Find where the given text appears and provide that cell's center as [X, Y] coordinate. 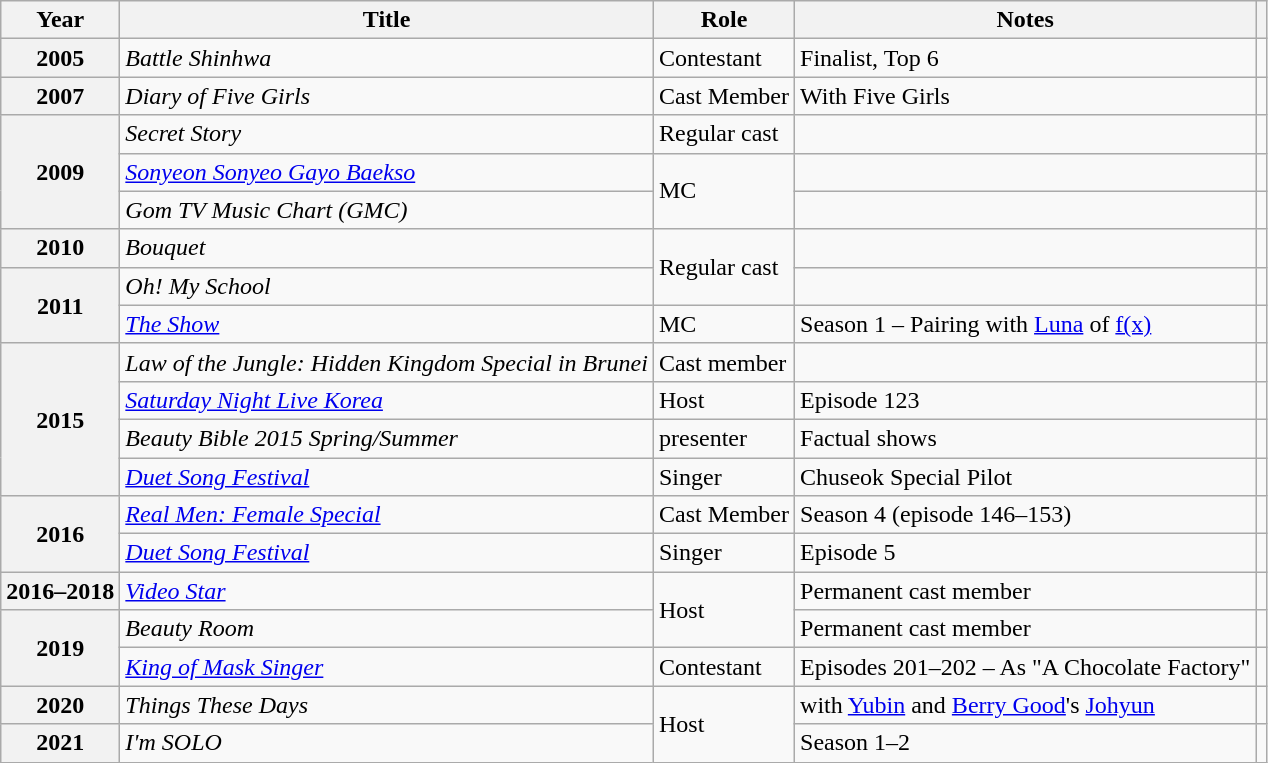
2015 [60, 419]
Battle Shinhwa [387, 58]
2016–2018 [60, 591]
2021 [60, 743]
2007 [60, 96]
Things These Days [387, 705]
Season 1 – Pairing with Luna of f(x) [1026, 324]
The Show [387, 324]
Finalist, Top 6 [1026, 58]
Title [387, 20]
Cast member [724, 362]
Role [724, 20]
2020 [60, 705]
2005 [60, 58]
Oh! My School [387, 286]
Chuseok Special Pilot [1026, 477]
Law of the Jungle: Hidden Kingdom Special in Brunei [387, 362]
2010 [60, 248]
Diary of Five Girls [387, 96]
Factual shows [1026, 438]
Saturday Night Live Korea [387, 400]
Real Men: Female Special [387, 515]
2016 [60, 534]
With Five Girls [1026, 96]
Year [60, 20]
Beauty Bible 2015 Spring/Summer [387, 438]
Notes [1026, 20]
2009 [60, 172]
Gom TV Music Chart (GMC) [387, 210]
Season 1–2 [1026, 743]
with Yubin and Berry Good's Johyun [1026, 705]
Episode 123 [1026, 400]
Episodes 201–202 – As "A Chocolate Factory" [1026, 667]
2019 [60, 648]
presenter [724, 438]
I'm SOLO [387, 743]
Beauty Room [387, 629]
Episode 5 [1026, 553]
King of Mask Singer [387, 667]
2011 [60, 305]
Season 4 (episode 146–153) [1026, 515]
Bouquet [387, 248]
Secret Story [387, 134]
Sonyeon Sonyeo Gayo Baekso [387, 172]
Video Star [387, 591]
